Extract the [x, y] coordinate from the center of the cell holding the provided text.  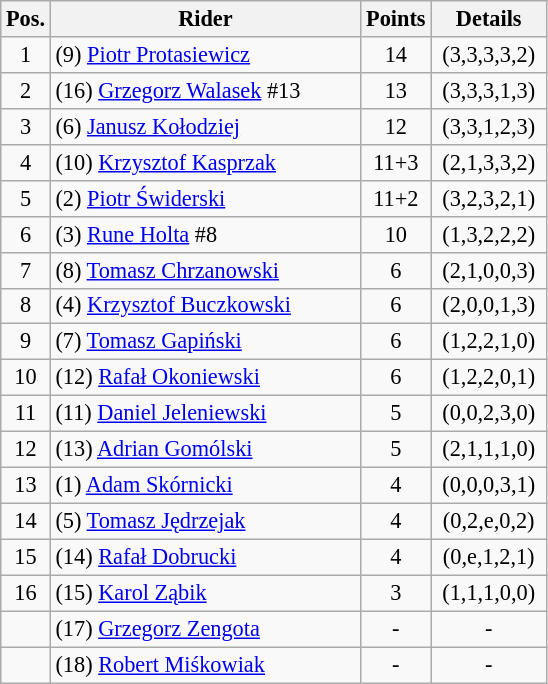
(12) Rafał Okoniewski [205, 378]
(18) Robert Miśkowiak [205, 665]
Pos. [26, 19]
9 [26, 342]
Rider [205, 19]
(0,0,0,3,1) [488, 485]
(2,0,0,1,3) [488, 306]
11 [26, 414]
1 [26, 55]
(17) Grzegorz Zengota [205, 629]
11+2 [396, 198]
(10) Krzysztof Kasprzak [205, 162]
(0,e,1,2,1) [488, 557]
(11) Daniel Jeleniewski [205, 414]
(1) Adam Skórnicki [205, 485]
(2,1,1,1,0) [488, 450]
Details [488, 19]
15 [26, 557]
(3) Rune Holta #8 [205, 234]
(1,3,2,2,2) [488, 234]
8 [26, 306]
Points [396, 19]
(3,3,3,1,3) [488, 90]
(3,2,3,2,1) [488, 198]
(1,1,1,0,0) [488, 593]
2 [26, 90]
(16) Grzegorz Walasek #13 [205, 90]
(4) Krzysztof Buczkowski [205, 306]
(6) Janusz Kołodziej [205, 126]
(8) Tomasz Chrzanowski [205, 270]
11+3 [396, 162]
(13) Adrian Gomólski [205, 450]
(2,1,0,0,3) [488, 270]
(15) Karol Ząbik [205, 593]
7 [26, 270]
16 [26, 593]
(3,3,3,3,2) [488, 55]
(1,2,2,1,0) [488, 342]
(3,3,1,2,3) [488, 126]
(2) Piotr Świderski [205, 198]
(1,2,2,0,1) [488, 378]
(2,1,3,3,2) [488, 162]
(9) Piotr Protasiewicz [205, 55]
(5) Tomasz Jędrzejak [205, 521]
(7) Tomasz Gapiński [205, 342]
(0,2,e,0,2) [488, 521]
(0,0,2,3,0) [488, 414]
(14) Rafał Dobrucki [205, 557]
